Return the (x, y) coordinate for the center point of the cell that contains the specified text.  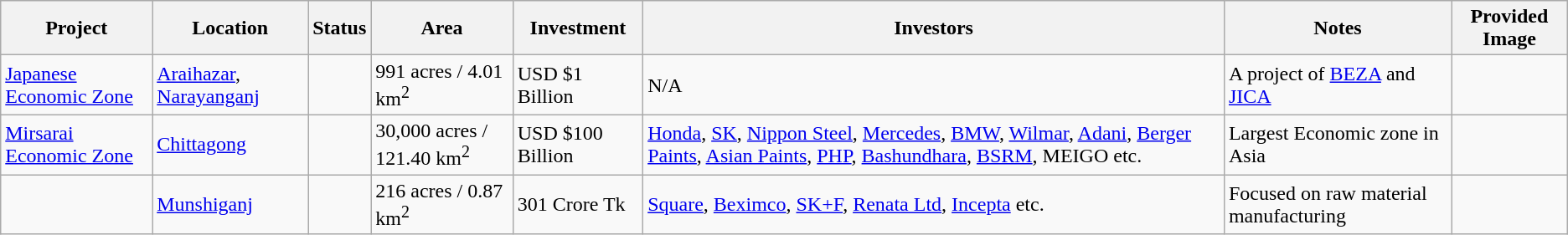
Status (340, 28)
A project of BEZA and JICA (1337, 85)
Mirsarai Economic Zone (77, 145)
Notes (1337, 28)
Investment (578, 28)
Investors (934, 28)
Araihazar, Narayanganj (230, 85)
30,000 acres / 121.40 km2 (442, 145)
216 acres / 0.87 km2 (442, 205)
Chittagong (230, 145)
Project (77, 28)
Munshiganj (230, 205)
USD $1 Billion (578, 85)
301 Crore Tk (578, 205)
N/A (934, 85)
Honda, SK, Nippon Steel, Mercedes, BMW, Wilmar, Adani, Berger Paints, Asian Paints, PHP, Bashundhara, BSRM, MEIGO etc. (934, 145)
Area (442, 28)
991 acres / 4.01 km2 (442, 85)
Square, Beximco, SK+F, Renata Ltd, Incepta etc. (934, 205)
USD $100 Billion (578, 145)
Location (230, 28)
Largest Economic zone in Asia (1337, 145)
Japanese Economic Zone (77, 85)
Provided Image (1509, 28)
Focused on raw material manufacturing (1337, 205)
